Extract the (X, Y) coordinate from the center of the cell holding the provided text.  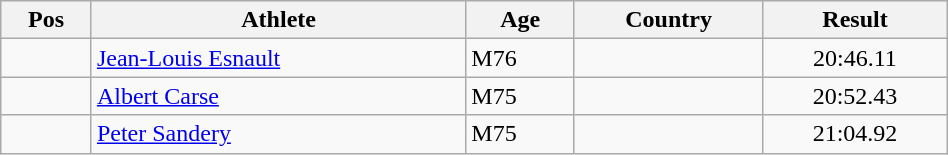
Jean-Louis Esnault (278, 58)
Result (855, 20)
Athlete (278, 20)
Pos (46, 20)
20:46.11 (855, 58)
Age (520, 20)
Country (668, 20)
20:52.43 (855, 96)
M76 (520, 58)
Peter Sandery (278, 134)
21:04.92 (855, 134)
Albert Carse (278, 96)
